Find where the given text appears and provide that cell's center as (x, y) coordinate. 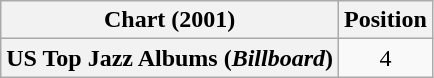
US Top Jazz Albums (Billboard) (170, 58)
Position (386, 20)
Chart (2001) (170, 20)
4 (386, 58)
